Return [x, y] of the center of cell containing provided text 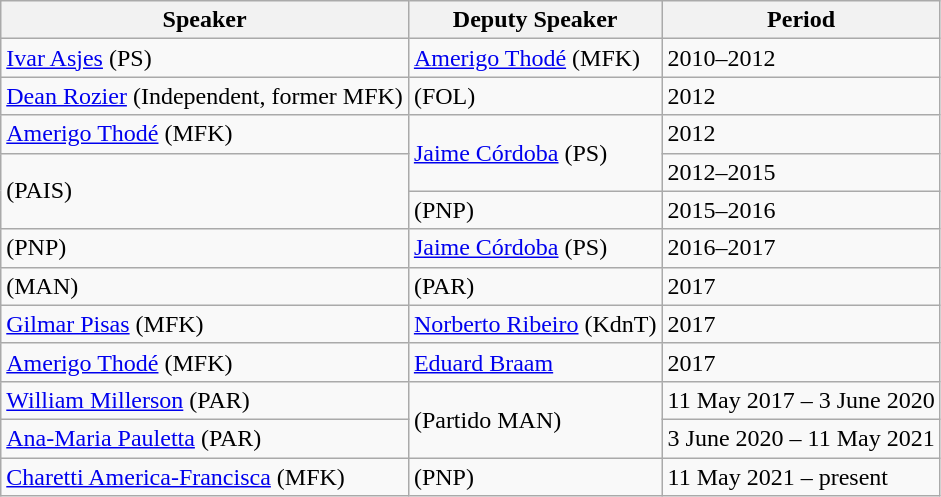
Gilmar Pisas (MFK) [205, 324]
Ana-Maria Pauletta (PAR) [205, 438]
(MAN) [205, 286]
(FOL) [535, 96]
11 May 2021 – present [801, 477]
Ivar Asjes (PS) [205, 58]
Norberto Ribeiro (KdnT) [535, 324]
(PAR) [535, 286]
Charetti America-Francisca (MFK) [205, 477]
Period [801, 20]
3 June 2020 – 11 May 2021 [801, 438]
11 May 2017 – 3 June 2020 [801, 400]
Eduard Braam [535, 362]
Dean Rozier (Independent, former MFK) [205, 96]
2012–2015 [801, 172]
Speaker [205, 20]
William Millerson (PAR) [205, 400]
2010–2012 [801, 58]
(Partido MAN) [535, 419]
(PAIS) [205, 191]
2015–2016 [801, 210]
2016–2017 [801, 248]
Deputy Speaker [535, 20]
